Provide the [x, y] coordinate of the cell's center where the given text is located.  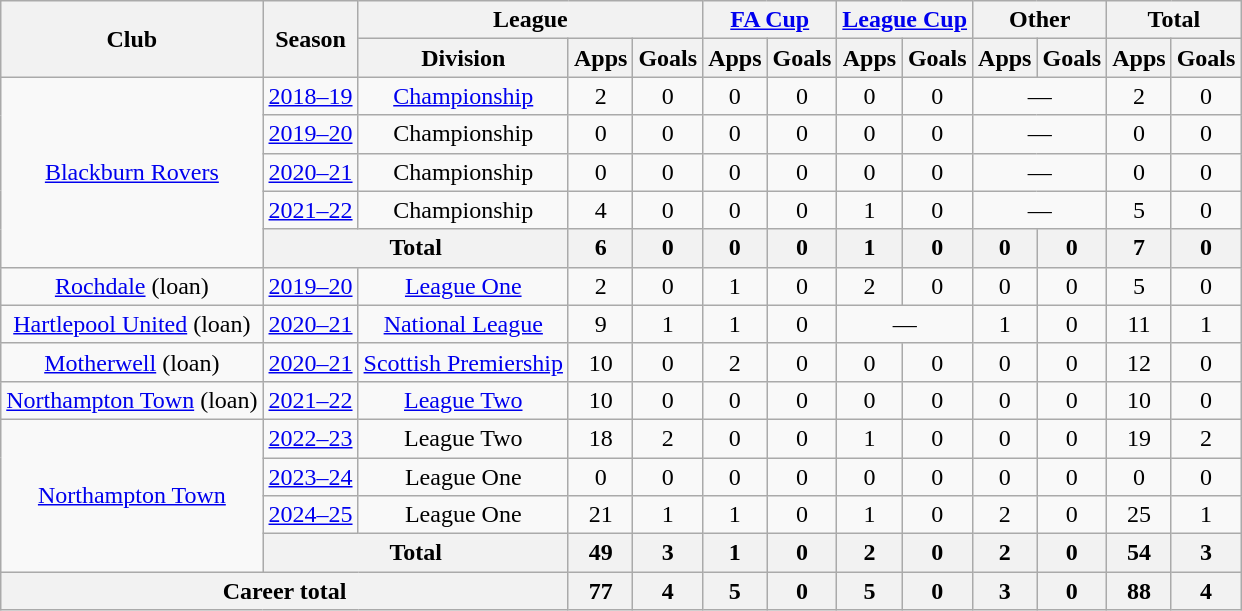
National League [463, 324]
League Cup [905, 20]
Northampton Town (loan) [132, 400]
7 [1139, 248]
2018–19 [310, 96]
21 [600, 515]
25 [1139, 515]
2024–25 [310, 515]
12 [1139, 362]
Scottish Premiership [463, 362]
League [530, 20]
54 [1139, 553]
Club [132, 39]
Motherwell (loan) [132, 362]
Rochdale (loan) [132, 286]
FA Cup [770, 20]
9 [600, 324]
Northampton Town [132, 495]
2023–24 [310, 477]
88 [1139, 591]
Division [463, 58]
18 [600, 438]
Other [1040, 20]
Season [310, 39]
11 [1139, 324]
19 [1139, 438]
Career total [285, 591]
77 [600, 591]
Hartlepool United (loan) [132, 324]
Blackburn Rovers [132, 172]
6 [600, 248]
49 [600, 553]
2022–23 [310, 438]
